Search for the cell housing the specified text and yield its [X, Y] center coordinate. 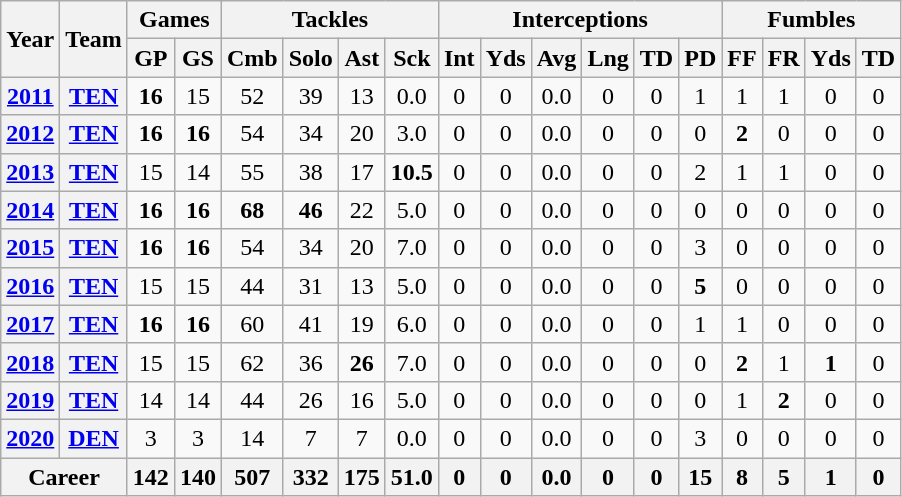
Avg [556, 58]
2014 [30, 210]
Interceptions [580, 20]
68 [252, 210]
2011 [30, 96]
22 [362, 210]
60 [252, 324]
507 [252, 477]
DEN [94, 438]
Year [30, 39]
10.5 [412, 172]
175 [362, 477]
17 [362, 172]
GP [150, 58]
GS [198, 58]
FF [742, 58]
FR [784, 58]
46 [310, 210]
Ast [362, 58]
2019 [30, 400]
55 [252, 172]
2013 [30, 172]
38 [310, 172]
8 [742, 477]
332 [310, 477]
Solo [310, 58]
19 [362, 324]
41 [310, 324]
2018 [30, 362]
Games [174, 20]
Int [459, 58]
Tackles [330, 20]
51.0 [412, 477]
3.0 [412, 134]
Lng [608, 58]
62 [252, 362]
142 [150, 477]
Cmb [252, 58]
2016 [30, 286]
Sck [412, 58]
2012 [30, 134]
2015 [30, 248]
PD [700, 58]
6.0 [412, 324]
31 [310, 286]
Team [94, 39]
36 [310, 362]
140 [198, 477]
2017 [30, 324]
Career [64, 477]
2020 [30, 438]
39 [310, 96]
Fumbles [812, 20]
52 [252, 96]
